Extract the (x, y) coordinate from the center of the cell holding the provided text.  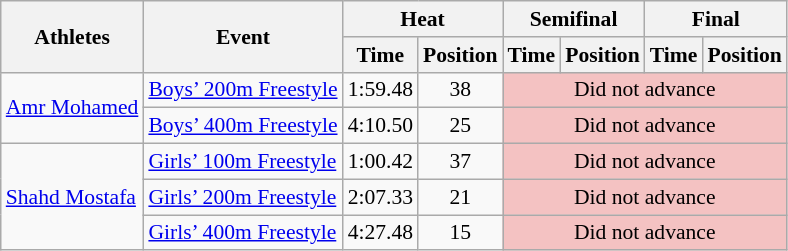
25 (460, 126)
Girls’ 200m Freestyle (242, 197)
15 (460, 233)
1:59.48 (380, 90)
Heat (423, 19)
Girls’ 400m Freestyle (242, 233)
1:00.42 (380, 162)
Shahd Mostafa (72, 198)
Athletes (72, 36)
Girls’ 100m Freestyle (242, 162)
Final (716, 19)
Boys’ 200m Freestyle (242, 90)
Semifinal (574, 19)
Boys’ 400m Freestyle (242, 126)
21 (460, 197)
2:07.33 (380, 197)
Event (242, 36)
4:10.50 (380, 126)
38 (460, 90)
Amr Mohamed (72, 108)
4:27.48 (380, 233)
37 (460, 162)
